Capture the cell that displays the provided text and extract its (X, Y) central coordinate. 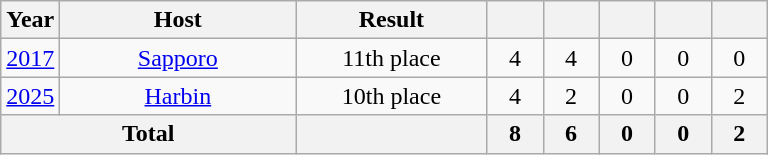
Harbin (178, 96)
Total (148, 134)
Result (392, 20)
6 (571, 134)
11th place (392, 58)
Host (178, 20)
Year (30, 20)
2017 (30, 58)
10th place (392, 96)
2025 (30, 96)
Sapporo (178, 58)
8 (515, 134)
